Provide the (x, y) coordinate of the cell's center where the given text is located.  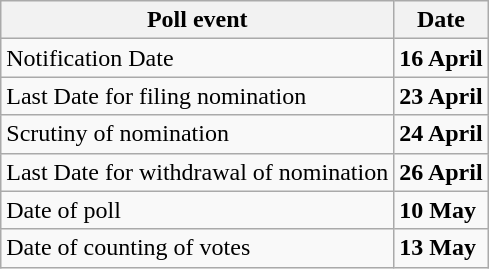
23 April (441, 96)
Date (441, 20)
Date of poll (198, 210)
Date of counting of votes (198, 248)
13 May (441, 248)
Last Date for filing nomination (198, 96)
16 April (441, 58)
Scrutiny of nomination (198, 134)
10 May (441, 210)
24 April (441, 134)
Last Date for withdrawal of nomination (198, 172)
Notification Date (198, 58)
26 April (441, 172)
Poll event (198, 20)
